Locate the cell with the specified text and output its (X, Y) center coordinate. 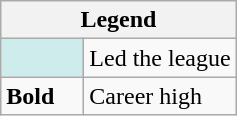
Bold (42, 96)
Career high (160, 96)
Led the league (160, 58)
Legend (118, 20)
